Return [X, Y] of the center of cell containing provided text 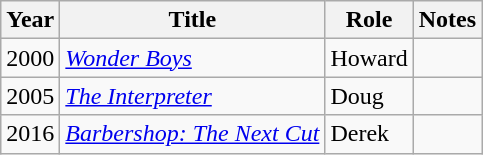
Year [30, 20]
Doug [369, 96]
Notes [447, 20]
Wonder Boys [192, 58]
Derek [369, 134]
2005 [30, 96]
Title [192, 20]
2016 [30, 134]
Role [369, 20]
Barbershop: The Next Cut [192, 134]
The Interpreter [192, 96]
2000 [30, 58]
Howard [369, 58]
